Search for the cell housing the specified text and yield its (X, Y) center coordinate. 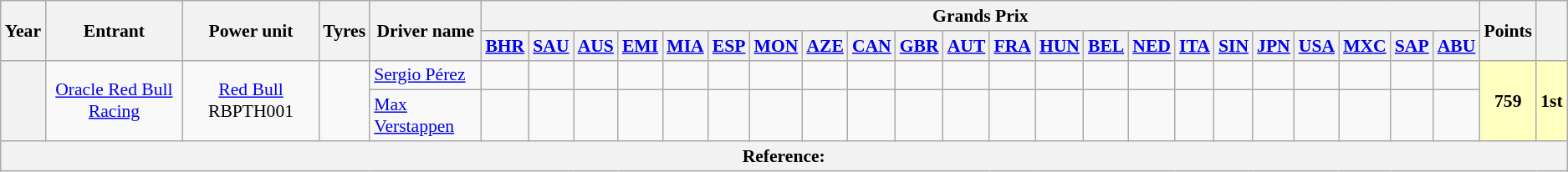
Year (23, 30)
Points (1508, 30)
USA (1316, 46)
SIN (1233, 46)
AUT (967, 46)
MON (776, 46)
ABU (1457, 46)
SAP (1412, 46)
BEL (1106, 46)
Power unit (251, 30)
Sergio Pérez (425, 75)
ITA (1194, 46)
Max Verstappen (425, 115)
NED (1152, 46)
Oracle Red Bull Racing (114, 100)
1st (1552, 100)
EMI (641, 46)
GBR (920, 46)
759 (1508, 100)
Tyres (345, 30)
ESP (729, 46)
MIA (685, 46)
MXC (1365, 46)
SAU (550, 46)
Entrant (114, 30)
CAN (871, 46)
AUS (595, 46)
AZE (825, 46)
Reference: (784, 156)
FRA (1012, 46)
JPN (1274, 46)
Red Bull RBPTH001 (251, 100)
BHR (505, 46)
Grands Prix (980, 16)
HUN (1060, 46)
Driver name (425, 30)
